Pinpoint the cell where the given text exists, returning its [x, y] midpoint coordinate. 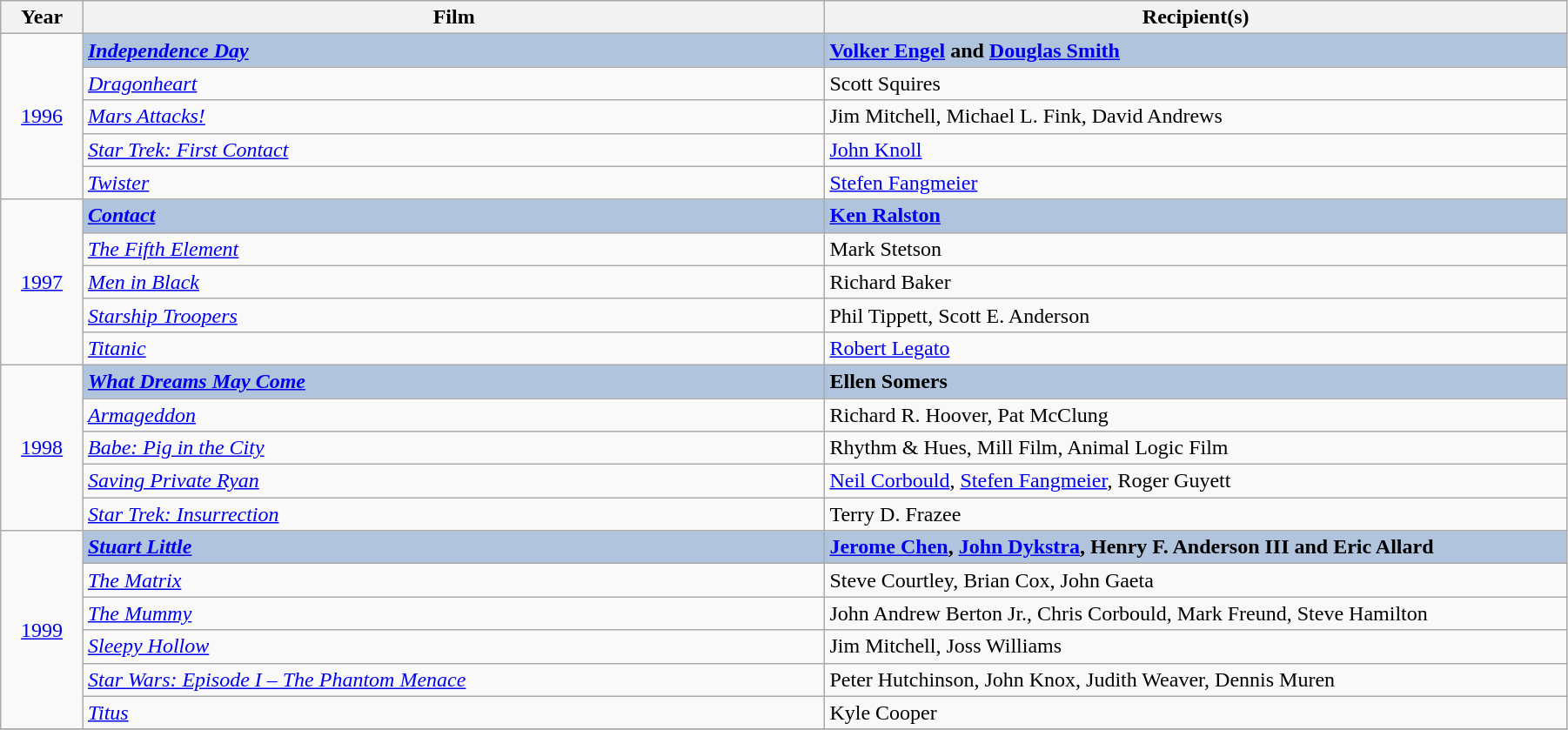
Titanic [453, 348]
Stefen Fangmeier [1196, 183]
Sleepy Hollow [453, 646]
The Matrix [453, 580]
Twister [453, 183]
Saving Private Ryan [453, 481]
John Andrew Berton Jr., Chris Corbould, Mark Freund, Steve Hamilton [1196, 613]
Stuart Little [453, 547]
Ellen Somers [1196, 381]
Titus [453, 713]
Kyle Cooper [1196, 713]
Babe: Pig in the City [453, 448]
Starship Troopers [453, 315]
Armageddon [453, 415]
Phil Tippett, Scott E. Anderson [1196, 315]
What Dreams May Come [453, 381]
Star Wars: Episode I – The Phantom Menace [453, 680]
Jim Mitchell, Michael L. Fink, David Andrews [1196, 117]
Star Trek: First Contact [453, 150]
Independence Day [453, 50]
Richard R. Hoover, Pat McClung [1196, 415]
Film [453, 17]
Men in Black [453, 282]
1999 [42, 630]
John Knoll [1196, 150]
Mark Stetson [1196, 249]
Robert Legato [1196, 348]
Mars Attacks! [453, 117]
Recipient(s) [1196, 17]
Jim Mitchell, Joss Williams [1196, 646]
Peter Hutchinson, John Knox, Judith Weaver, Dennis Muren [1196, 680]
Richard Baker [1196, 282]
1998 [42, 447]
Year [42, 17]
Neil Corbould, Stefen Fangmeier, Roger Guyett [1196, 481]
1997 [42, 282]
Ken Ralston [1196, 216]
Contact [453, 216]
Scott Squires [1196, 84]
The Fifth Element [453, 249]
Star Trek: Insurrection [453, 514]
Jerome Chen, John Dykstra, Henry F. Anderson III and Eric Allard [1196, 547]
1996 [42, 117]
Terry D. Frazee [1196, 514]
Steve Courtley, Brian Cox, John Gaeta [1196, 580]
Volker Engel and Douglas Smith [1196, 50]
The Mummy [453, 613]
Dragonheart [453, 84]
Rhythm & Hues, Mill Film, Animal Logic Film [1196, 448]
